Capture the cell that displays the provided text and extract its [X, Y] central coordinate. 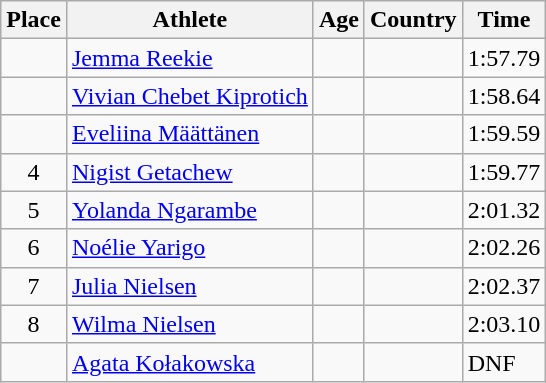
Jemma Reekie [190, 58]
2:02.37 [504, 286]
DNF [504, 362]
1:57.79 [504, 58]
Age [338, 20]
Time [504, 20]
4 [34, 172]
2:02.26 [504, 248]
Julia Nielsen [190, 286]
1:59.59 [504, 134]
Noélie Yarigo [190, 248]
5 [34, 210]
Eveliina Määttänen [190, 134]
Agata Kołakowska [190, 362]
Yolanda Ngarambe [190, 210]
6 [34, 248]
1:59.77 [504, 172]
Place [34, 20]
Vivian Chebet Kiprotich [190, 96]
7 [34, 286]
1:58.64 [504, 96]
2:01.32 [504, 210]
Country [413, 20]
Athlete [190, 20]
8 [34, 324]
Nigist Getachew [190, 172]
Wilma Nielsen [190, 324]
2:03.10 [504, 324]
